Detect which cell encompasses the target text, then output its [X, Y] center coordinate. 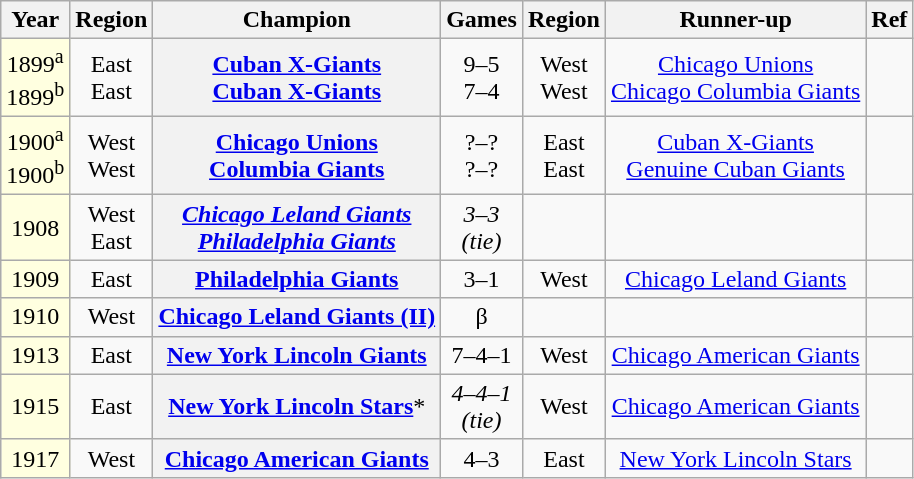
Cuban X-GiantsGenuine Cuban Giants [735, 156]
1908 [36, 228]
Chicago UnionsChicago Columbia Giants [735, 78]
7–4–1 [482, 355]
4–3 [482, 458]
Chicago UnionsColumbia Giants [297, 156]
1910 [36, 317]
New York Lincoln Stars [735, 458]
1900a1900b [36, 156]
1909 [36, 279]
Champion [297, 20]
1913 [36, 355]
Ref [890, 20]
Philadelphia Giants [297, 279]
Chicago Leland GiantsPhiladelphia Giants [297, 228]
?–??–? [482, 156]
New York Lincoln Giants [297, 355]
9–57–4 [482, 78]
Year [36, 20]
3–3(tie) [482, 228]
1917 [36, 458]
WestEast [112, 228]
New York Lincoln Stars* [297, 406]
1915 [36, 406]
Cuban X-GiantsCuban X-Giants [297, 78]
Chicago Leland Giants [735, 279]
Chicago Leland Giants (II) [297, 317]
β [482, 317]
1899a1899b [36, 78]
4–4–1(tie) [482, 406]
Runner-up [735, 20]
3–1 [482, 279]
Games [482, 20]
